Locate the cell with the specified text and output its (x, y) center coordinate. 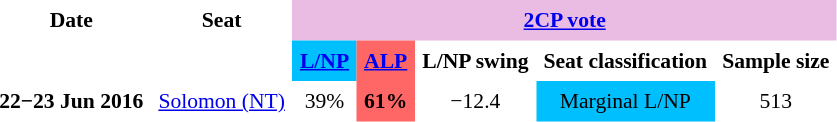
39% (324, 101)
Solomon (NT) (222, 101)
Sample size (776, 60)
Seat (222, 20)
2CP vote (564, 20)
−12.4 (476, 101)
61% (386, 101)
513 (776, 101)
L/NP (324, 60)
L/NP swing (476, 60)
Marginal L/NP (626, 101)
Seat classification (626, 60)
ALP (386, 60)
